Pinpoint the cell where the given text exists, returning its (X, Y) midpoint coordinate. 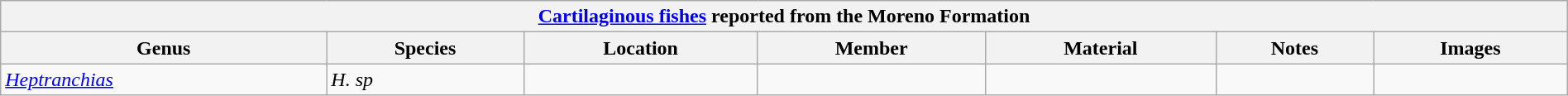
H. sp (425, 79)
Genus (164, 48)
Member (872, 48)
Images (1470, 48)
Species (425, 48)
Notes (1294, 48)
Cartilaginous fishes reported from the Moreno Formation (784, 17)
Material (1100, 48)
Heptranchias (164, 79)
Location (640, 48)
